Find where the given text appears and provide that cell's center as (x, y) coordinate. 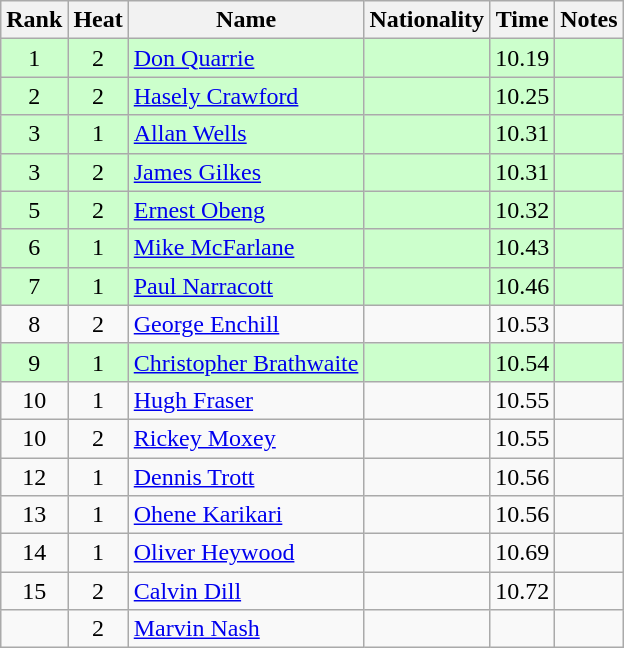
8 (34, 324)
Calvin Dill (246, 591)
Mike McFarlane (246, 248)
10.32 (522, 210)
Rank (34, 20)
Oliver Heywood (246, 553)
George Enchill (246, 324)
Rickey Moxey (246, 438)
Paul Narracott (246, 286)
Christopher Brathwaite (246, 362)
Heat (98, 20)
Don Quarrie (246, 58)
6 (34, 248)
10.25 (522, 96)
10.43 (522, 248)
10.46 (522, 286)
14 (34, 553)
Dennis Trott (246, 477)
Marvin Nash (246, 629)
10.72 (522, 591)
10.69 (522, 553)
Hugh Fraser (246, 400)
Name (246, 20)
James Gilkes (246, 172)
15 (34, 591)
9 (34, 362)
10.19 (522, 58)
Hasely Crawford (246, 96)
7 (34, 286)
Ernest Obeng (246, 210)
12 (34, 477)
Ohene Karikari (246, 515)
Time (522, 20)
Allan Wells (246, 134)
Nationality (427, 20)
10.53 (522, 324)
13 (34, 515)
Notes (589, 20)
5 (34, 210)
10.54 (522, 362)
